Pinpoint the cell where the given text exists, returning its [X, Y] midpoint coordinate. 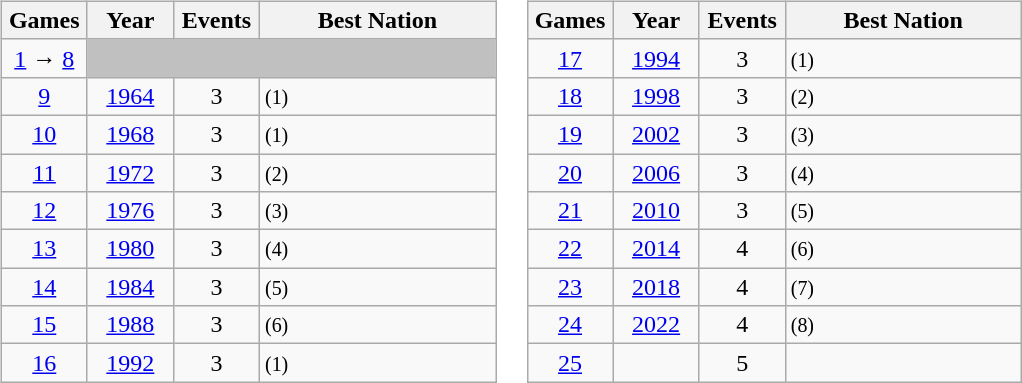
2006 [656, 173]
17 [570, 58]
21 [570, 211]
1980 [130, 249]
11 [44, 173]
1972 [130, 173]
2010 [656, 211]
(8) [903, 325]
12 [44, 211]
1968 [130, 134]
14 [44, 287]
1994 [656, 58]
23 [570, 287]
24 [570, 325]
10 [44, 134]
2014 [656, 249]
1 → 8 [44, 58]
22 [570, 249]
1984 [130, 287]
2018 [656, 287]
16 [44, 363]
1992 [130, 363]
(7) [903, 287]
1988 [130, 325]
1976 [130, 211]
5 [742, 363]
9 [44, 96]
2022 [656, 325]
18 [570, 96]
15 [44, 325]
13 [44, 249]
20 [570, 173]
19 [570, 134]
25 [570, 363]
1998 [656, 96]
2002 [656, 134]
1964 [130, 96]
